For the text-containing cell, return its midpoint in [x, y] coordinate format. 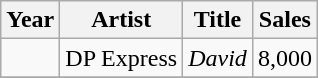
Title [218, 20]
Artist [122, 20]
8,000 [284, 58]
Sales [284, 20]
Year [30, 20]
David [218, 58]
DP Express [122, 58]
